Return (X, Y) of the center of cell containing provided text 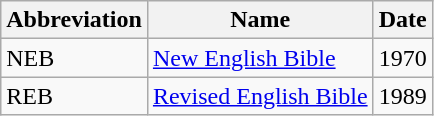
1970 (402, 58)
1989 (402, 96)
REB (74, 96)
New English Bible (260, 58)
NEB (74, 58)
Date (402, 20)
Name (260, 20)
Revised English Bible (260, 96)
Abbreviation (74, 20)
